Return the (x, y) coordinate for the center point of the cell that contains the specified text.  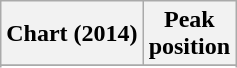
Chart (2014) (72, 34)
Peakposition (189, 34)
